Search for the cell housing the specified text and yield its (X, Y) center coordinate. 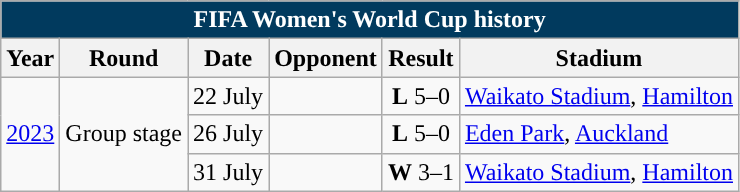
Round (124, 58)
2023 (30, 134)
22 July (228, 96)
Date (228, 58)
FIFA Women's World Cup history (370, 20)
Result (420, 58)
Year (30, 58)
W 3–1 (420, 172)
Group stage (124, 134)
Stadium (598, 58)
Eden Park, Auckland (598, 134)
Opponent (326, 58)
31 July (228, 172)
26 July (228, 134)
